Scan for the cell matching the given text and deliver its [X, Y] coordinate at center. 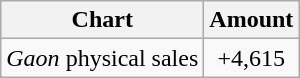
Amount [252, 20]
Gaon physical sales [102, 58]
Chart [102, 20]
+4,615 [252, 58]
